Extract the [X, Y] coordinate from the center of the cell holding the provided text.  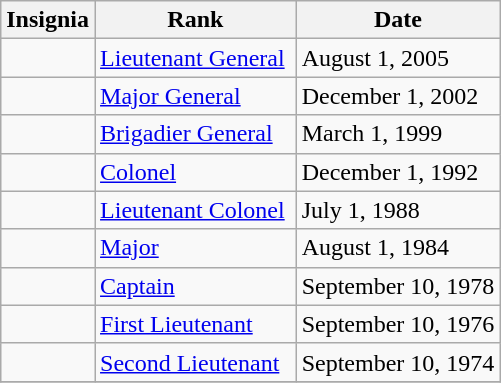
September 10, 1974 [398, 362]
First Lieutenant [196, 324]
December 1, 1992 [398, 172]
Second Lieutenant [196, 362]
Major [196, 248]
Major General [196, 96]
September 10, 1976 [398, 324]
Lieutenant Colonel [196, 210]
Brigadier General [196, 134]
March 1, 1999 [398, 134]
Insignia [48, 20]
Rank [196, 20]
July 1, 1988 [398, 210]
August 1, 1984 [398, 248]
Lieutenant General [196, 58]
Date [398, 20]
Colonel [196, 172]
September 10, 1978 [398, 286]
Captain [196, 286]
August 1, 2005 [398, 58]
December 1, 2002 [398, 96]
